Detect which cell encompasses the target text, then output its (x, y) center coordinate. 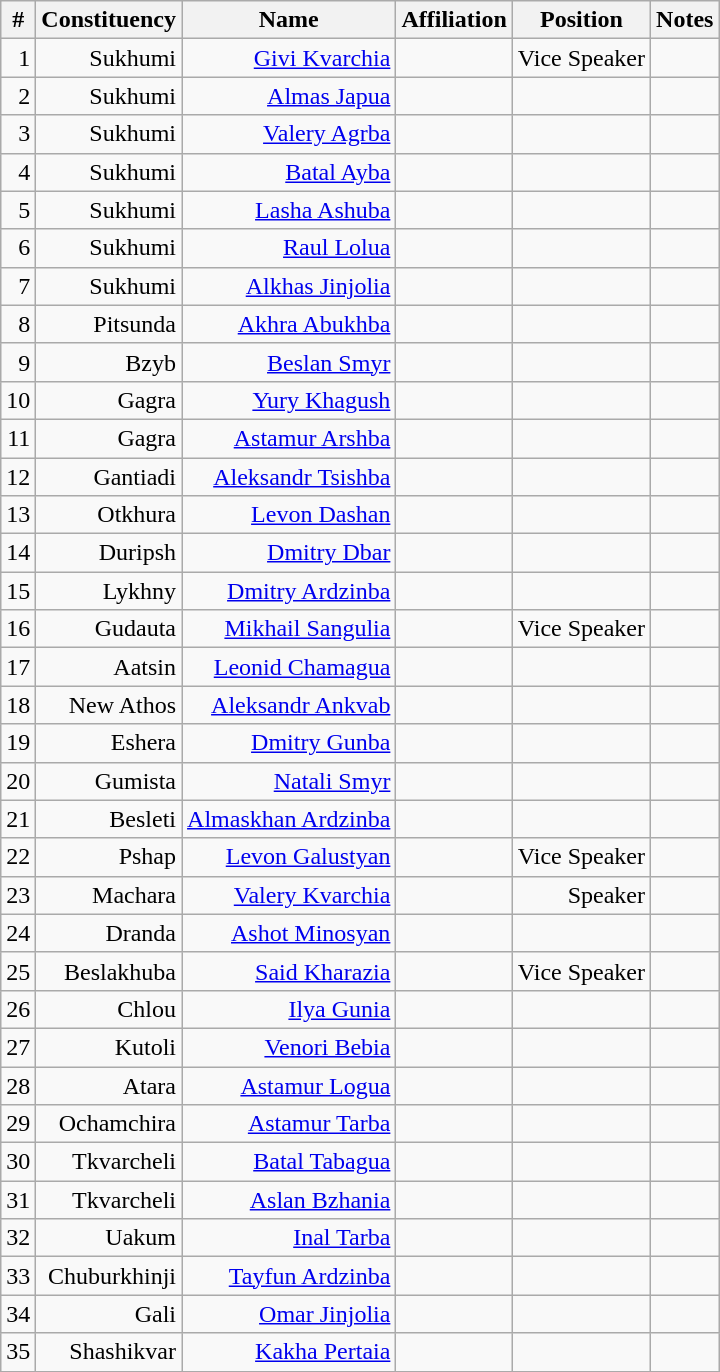
Valery Kvarchia (289, 895)
Besleti (109, 819)
Affiliation (454, 20)
Ilya Gunia (289, 1009)
18 (18, 705)
Aleksandr Ankvab (289, 705)
Gumista (109, 781)
33 (18, 1276)
Chlou (109, 1009)
1 (18, 58)
9 (18, 362)
# (18, 20)
Levon Galustyan (289, 857)
27 (18, 1047)
14 (18, 553)
30 (18, 1162)
Alkhas Jinjolia (289, 286)
Gantiadi (109, 477)
Tayfun Ardzinba (289, 1276)
10 (18, 400)
12 (18, 477)
19 (18, 743)
28 (18, 1085)
Position (581, 20)
Astamur Arshba (289, 438)
Almas Japua (289, 96)
Natali Smyr (289, 781)
16 (18, 629)
Venori Bebia (289, 1047)
Givi Kvarchia (289, 58)
15 (18, 591)
29 (18, 1124)
Machara (109, 895)
Said Kharazia (289, 971)
20 (18, 781)
Gudauta (109, 629)
Batal Tabagua (289, 1162)
Aatsin (109, 667)
Dmitry Ardzinba (289, 591)
Astamur Logua (289, 1085)
Shashikvar (109, 1352)
Valery Agrba (289, 134)
Dmitry Gunba (289, 743)
32 (18, 1238)
34 (18, 1314)
Aleksandr Tsishba (289, 477)
4 (18, 172)
Mikhail Sangulia (289, 629)
11 (18, 438)
Duripsh (109, 553)
Dmitry Dbar (289, 553)
8 (18, 324)
Speaker (581, 895)
Aslan Bzhania (289, 1200)
23 (18, 895)
Notes (685, 20)
Bzyb (109, 362)
Gali (109, 1314)
Lykhny (109, 591)
Pitsunda (109, 324)
Kakha Pertaia (289, 1352)
Eshera (109, 743)
22 (18, 857)
2 (18, 96)
7 (18, 286)
Batal Ayba (289, 172)
Ochamchira (109, 1124)
Ashot Minosyan (289, 933)
Yury Khagush (289, 400)
Name (289, 20)
Beslakhuba (109, 971)
31 (18, 1200)
Beslan Smyr (289, 362)
Kutoli (109, 1047)
Lasha Ashuba (289, 210)
Constituency (109, 20)
Almaskhan Ardzinba (289, 819)
Otkhura (109, 515)
Akhra Abukhba (289, 324)
24 (18, 933)
17 (18, 667)
13 (18, 515)
Atara (109, 1085)
35 (18, 1352)
21 (18, 819)
Pshap (109, 857)
6 (18, 248)
Raul Lolua (289, 248)
5 (18, 210)
Levon Dashan (289, 515)
Dranda (109, 933)
3 (18, 134)
Leonid Chamagua (289, 667)
Uakum (109, 1238)
Omar Jinjolia (289, 1314)
Astamur Tarba (289, 1124)
Chuburkhinji (109, 1276)
25 (18, 971)
Inal Tarba (289, 1238)
New Athos (109, 705)
26 (18, 1009)
